Identify which cell holds the provided text, then report its [x, y] central coordinate. 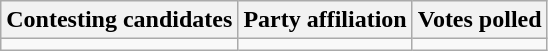
Party affiliation [325, 20]
Contesting candidates [120, 20]
Votes polled [480, 20]
